Detect which cell encompasses the target text, then output its (x, y) center coordinate. 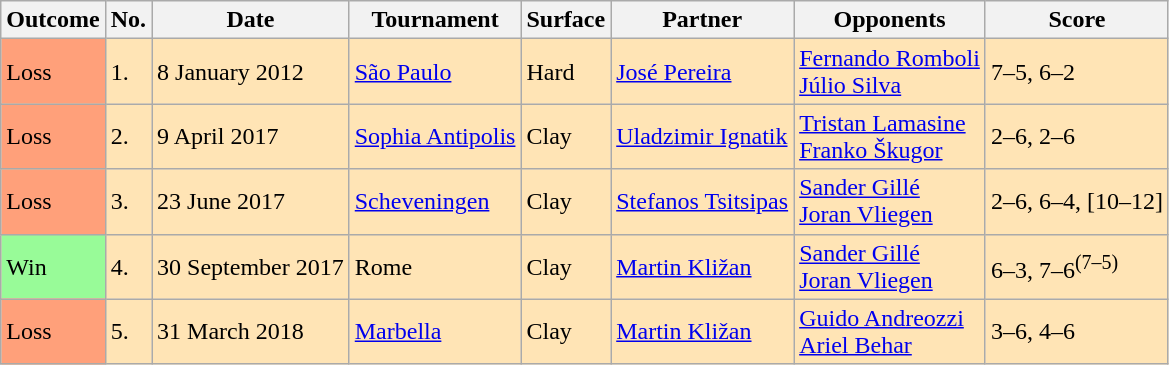
6–3, 7–6(7–5) (1076, 266)
Rome (435, 266)
Outcome (53, 20)
Stefanos Tsitsipas (702, 202)
8 January 2012 (251, 72)
No. (128, 20)
Date (251, 20)
7–5, 6–2 (1076, 72)
Score (1076, 20)
3. (128, 202)
Tristan Lamasine Franko Škugor (890, 136)
30 September 2017 (251, 266)
3–6, 4–6 (1076, 332)
São Paulo (435, 72)
Marbella (435, 332)
2–6, 2–6 (1076, 136)
2–6, 6–4, [10–12] (1076, 202)
9 April 2017 (251, 136)
José Pereira (702, 72)
Guido Andreozzi Ariel Behar (890, 332)
2. (128, 136)
Win (53, 266)
Partner (702, 20)
23 June 2017 (251, 202)
Uladzimir Ignatik (702, 136)
Fernando Romboli Júlio Silva (890, 72)
Tournament (435, 20)
Hard (566, 72)
Scheveningen (435, 202)
Sophia Antipolis (435, 136)
1. (128, 72)
5. (128, 332)
31 March 2018 (251, 332)
Opponents (890, 20)
Surface (566, 20)
4. (128, 266)
